Locate the cell with the specified text and output its (X, Y) center coordinate. 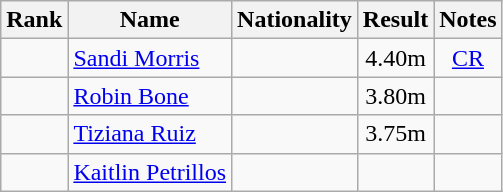
CR (468, 58)
Nationality (295, 20)
Result (395, 20)
3.75m (395, 134)
Rank (34, 20)
Sandi Morris (150, 58)
Notes (468, 20)
3.80m (395, 96)
Name (150, 20)
4.40m (395, 58)
Tiziana Ruiz (150, 134)
Robin Bone (150, 96)
Kaitlin Petrillos (150, 172)
